Return the (X, Y) coordinate for the center point of the cell that contains the specified text.  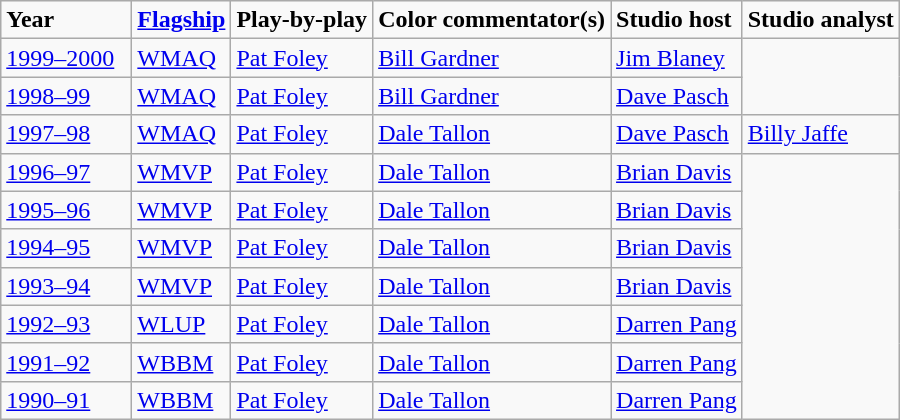
1999–2000 (66, 58)
1996–97 (66, 172)
1990–91 (66, 400)
1994–95 (66, 248)
Studio analyst (820, 20)
Flagship (182, 20)
1991–92 (66, 362)
WLUP (182, 324)
Year (66, 20)
Studio host (677, 20)
Jim Blaney (677, 58)
Play-by-play (302, 20)
1997–98 (66, 134)
1993–94 (66, 286)
Color commentator(s) (492, 20)
1998–99 (66, 96)
1992–93 (66, 324)
Billy Jaffe (820, 134)
1995–96 (66, 210)
